Return (x, y) of the center of cell containing provided text 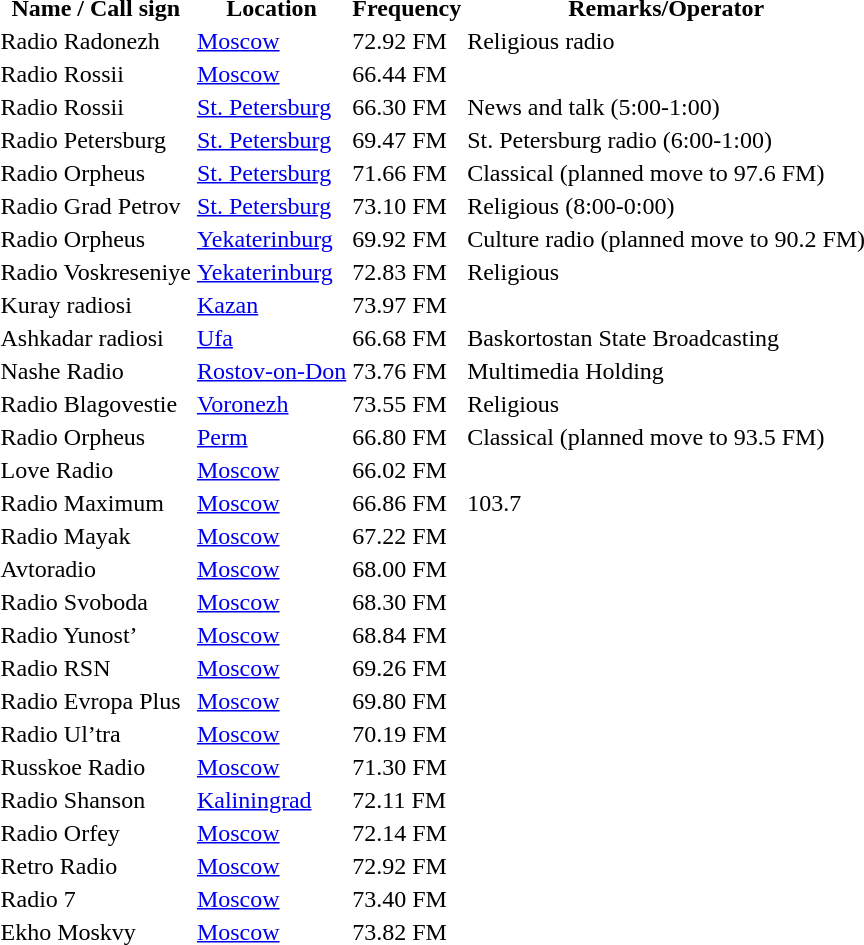
70.19 FM (407, 734)
73.55 FM (407, 404)
73.10 FM (407, 206)
68.30 FM (407, 602)
69.80 FM (407, 701)
68.00 FM (407, 569)
73.76 FM (407, 371)
Perm (271, 437)
72.11 FM (407, 800)
72.14 FM (407, 833)
Kaliningrad (271, 800)
73.97 FM (407, 305)
73.40 FM (407, 899)
68.84 FM (407, 635)
Rostov-on-Don (271, 371)
66.86 FM (407, 503)
66.30 FM (407, 107)
69.92 FM (407, 239)
Voronezh (271, 404)
66.80 FM (407, 437)
69.47 FM (407, 140)
66.68 FM (407, 338)
66.02 FM (407, 470)
67.22 FM (407, 536)
72.83 FM (407, 272)
66.44 FM (407, 74)
Kazan (271, 305)
71.66 FM (407, 173)
71.30 FM (407, 767)
Ufa (271, 338)
69.26 FM (407, 668)
